Provide the [X, Y] coordinate of the cell's center where the given text is located.  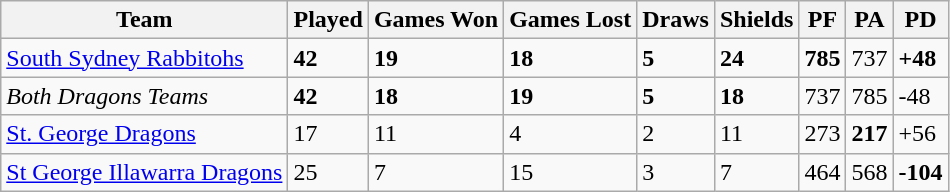
3 [676, 172]
24 [756, 58]
South Sydney Rabbitohs [144, 58]
Played [328, 20]
2 [676, 134]
464 [822, 172]
15 [570, 172]
+56 [920, 134]
PA [870, 20]
Games Lost [570, 20]
4 [570, 134]
17 [328, 134]
Draws [676, 20]
-104 [920, 172]
217 [870, 134]
-48 [920, 96]
St. George Dragons [144, 134]
Games Won [436, 20]
+48 [920, 58]
Team [144, 20]
25 [328, 172]
PF [822, 20]
Both Dragons Teams [144, 96]
Shields [756, 20]
PD [920, 20]
273 [822, 134]
St George Illawarra Dragons [144, 172]
568 [870, 172]
